Detect which cell encompasses the target text, then output its [x, y] center coordinate. 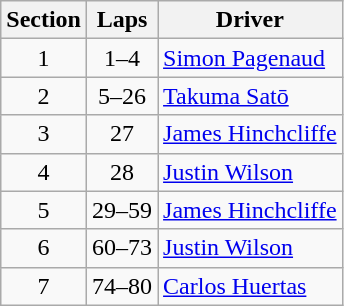
1–4 [122, 58]
Takuma Satō [250, 96]
3 [44, 134]
5 [44, 210]
6 [44, 248]
60–73 [122, 248]
Carlos Huertas [250, 286]
Driver [250, 20]
27 [122, 134]
5–26 [122, 96]
Simon Pagenaud [250, 58]
1 [44, 58]
29–59 [122, 210]
Laps [122, 20]
2 [44, 96]
7 [44, 286]
4 [44, 172]
Section [44, 20]
28 [122, 172]
74–80 [122, 286]
